Output the [X, Y] coordinate of the center of the cell containing the given text.  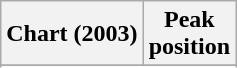
Chart (2003) [72, 34]
Peakposition [189, 34]
